Scan for the cell matching the given text and deliver its (X, Y) coordinate at center. 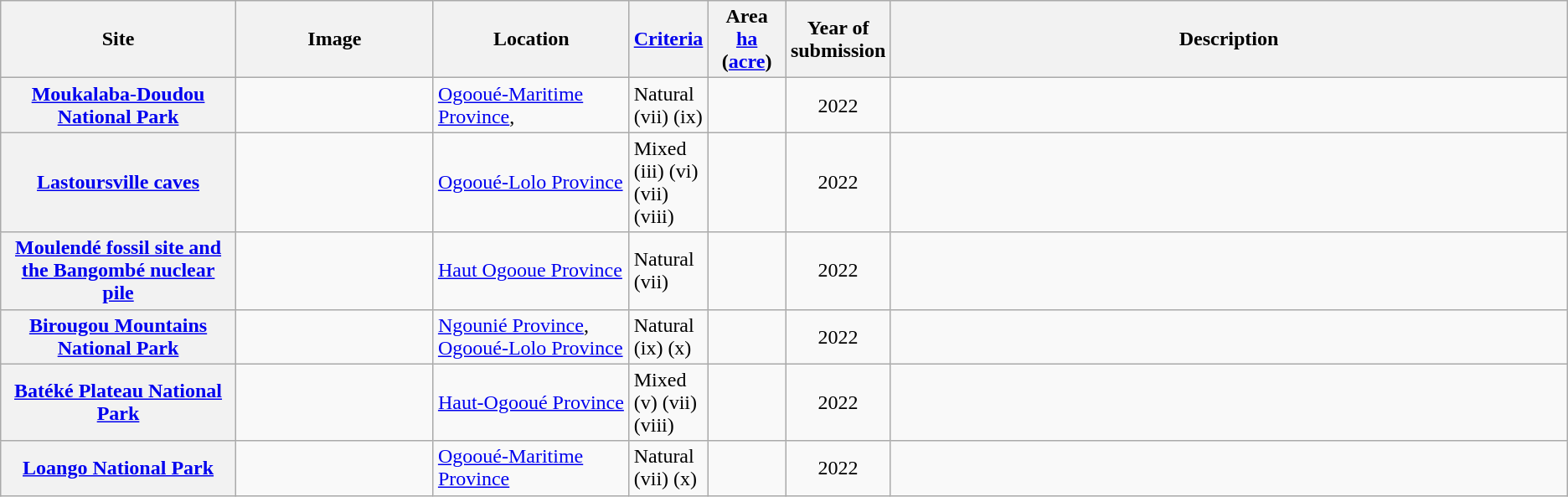
Description (1229, 39)
Natural (ix) (x) (668, 337)
Birougou Mountains National Park (119, 337)
Natural (vii) (x) (668, 468)
Moukalaba-Doudou National Park (119, 106)
Batéké Plateau National Park (119, 402)
Mixed (iii) (vi) (vii) (viii) (668, 183)
Moulendé fossil site and the Bangombé nuclear pile (119, 271)
Loango National Park (119, 468)
Natural (vii) (668, 271)
Ogooué-Lolo Province (531, 183)
Location (531, 39)
Areaha (acre) (747, 39)
Haut-Ogooué Province (531, 402)
Ogooué-Maritime Province (531, 468)
Ngounié Province, Ogooué-Lolo Province (531, 337)
Lastoursville caves (119, 183)
Ogooué-Maritime Province, (531, 106)
Site (119, 39)
Natural (vii) (ix) (668, 106)
Criteria (668, 39)
Year of submission (838, 39)
Image (334, 39)
Haut Ogooue Province (531, 271)
Mixed (v) (vii) (viii) (668, 402)
